Locate the cell with the specified text and output its [X, Y] center coordinate. 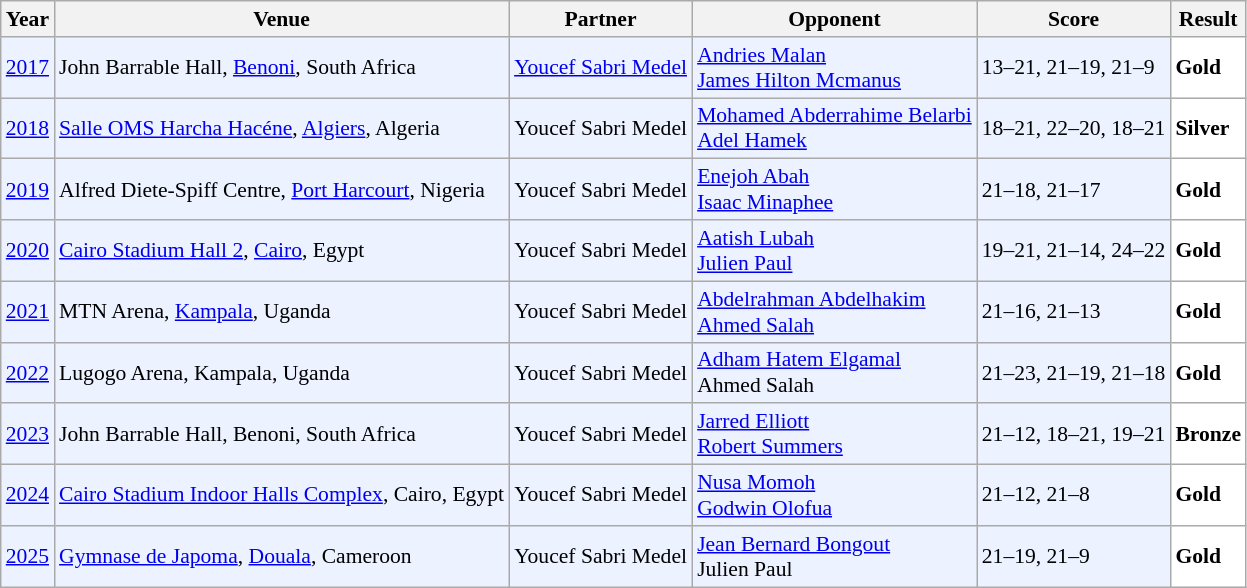
21–19, 21–9 [1074, 556]
2018 [28, 128]
Nusa Momoh Godwin Olofua [834, 496]
13–21, 21–19, 21–9 [1074, 68]
2023 [28, 434]
Enejoh Abah Isaac Minaphee [834, 190]
2017 [28, 68]
Venue [282, 19]
2021 [28, 312]
Andries Malan James Hilton Mcmanus [834, 68]
Opponent [834, 19]
Jean Bernard Bongout Julien Paul [834, 556]
21–12, 21–8 [1074, 496]
21–12, 18–21, 19–21 [1074, 434]
2024 [28, 496]
Abdelrahman Abdelhakim Ahmed Salah [834, 312]
Alfred Diete-Spiff Centre, Port Harcourt, Nigeria [282, 190]
Salle OMS Harcha Hacéne, Algiers, Algeria [282, 128]
Adham Hatem Elgamal Ahmed Salah [834, 372]
Jarred Elliott Robert Summers [834, 434]
21–16, 21–13 [1074, 312]
Mohamed Abderrahime Belarbi Adel Hamek [834, 128]
19–21, 21–14, 24–22 [1074, 250]
2019 [28, 190]
Year [28, 19]
Bronze [1208, 434]
Silver [1208, 128]
Cairo Stadium Hall 2, Cairo, Egypt [282, 250]
Lugogo Arena, Kampala, Uganda [282, 372]
Score [1074, 19]
MTN Arena, Kampala, Uganda [282, 312]
2022 [28, 372]
21–18, 21–17 [1074, 190]
Partner [600, 19]
Cairo Stadium Indoor Halls Complex, Cairo, Egypt [282, 496]
Gymnase de Japoma, Douala, Cameroon [282, 556]
21–23, 21–19, 21–18 [1074, 372]
18–21, 22–20, 18–21 [1074, 128]
Aatish Lubah Julien Paul [834, 250]
Result [1208, 19]
2025 [28, 556]
2020 [28, 250]
